Capture the cell that displays the provided text and extract its [x, y] central coordinate. 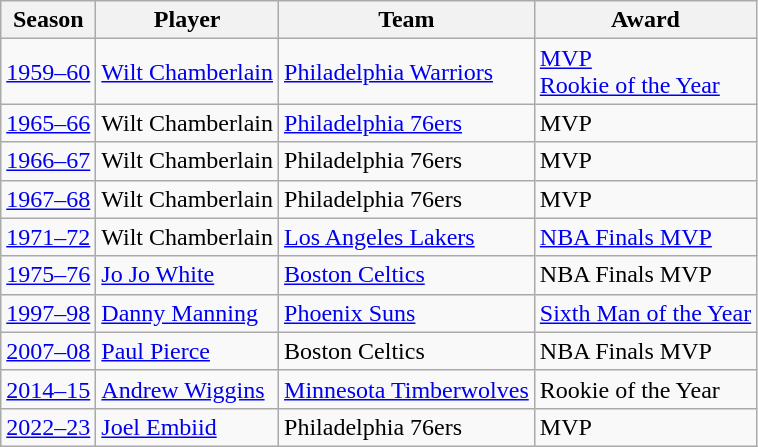
Award [645, 20]
1967–68 [48, 199]
Philadelphia Warriors [407, 72]
1959–60 [48, 72]
Andrew Wiggins [188, 389]
Season [48, 20]
2007–08 [48, 351]
2014–15 [48, 389]
MVPRookie of the Year [645, 72]
1975–76 [48, 275]
1965–66 [48, 123]
1966–67 [48, 161]
Rookie of the Year [645, 389]
Team [407, 20]
2022–23 [48, 427]
Jo Jo White [188, 275]
Paul Pierce [188, 351]
Joel Embiid [188, 427]
1997–98 [48, 313]
Minnesota Timberwolves [407, 389]
Phoenix Suns [407, 313]
Sixth Man of the Year [645, 313]
1971–72 [48, 237]
Danny Manning [188, 313]
Los Angeles Lakers [407, 237]
Player [188, 20]
